Detect which cell encompasses the target text, then output its [X, Y] center coordinate. 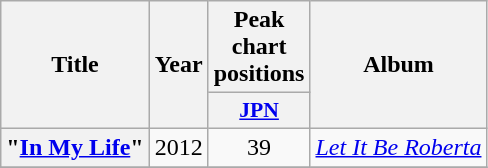
Title [75, 65]
39 [259, 147]
Album [398, 65]
Year [178, 65]
"In My Life" [75, 147]
2012 [178, 147]
Peak chart positions [259, 47]
JPN [259, 111]
Let It Be Roberta [398, 147]
